Return (x, y) of the center of cell containing provided text 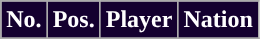
Pos. (74, 20)
No. (24, 20)
Player (139, 20)
Nation (218, 20)
